Capture the cell that displays the provided text and extract its (X, Y) central coordinate. 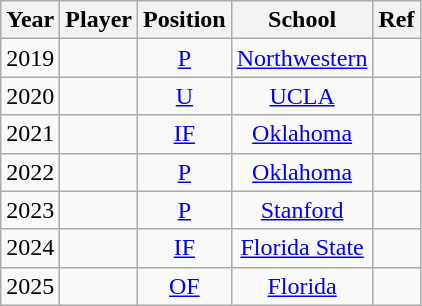
2024 (30, 248)
2019 (30, 58)
School (302, 20)
Stanford (302, 210)
2025 (30, 286)
Player (99, 20)
U (185, 96)
Position (185, 20)
Florida (302, 286)
2020 (30, 96)
Ref (396, 20)
2023 (30, 210)
Year (30, 20)
UCLA (302, 96)
Florida State (302, 248)
OF (185, 286)
2022 (30, 172)
Northwestern (302, 58)
2021 (30, 134)
